Capture the cell that displays the provided text and extract its (X, Y) central coordinate. 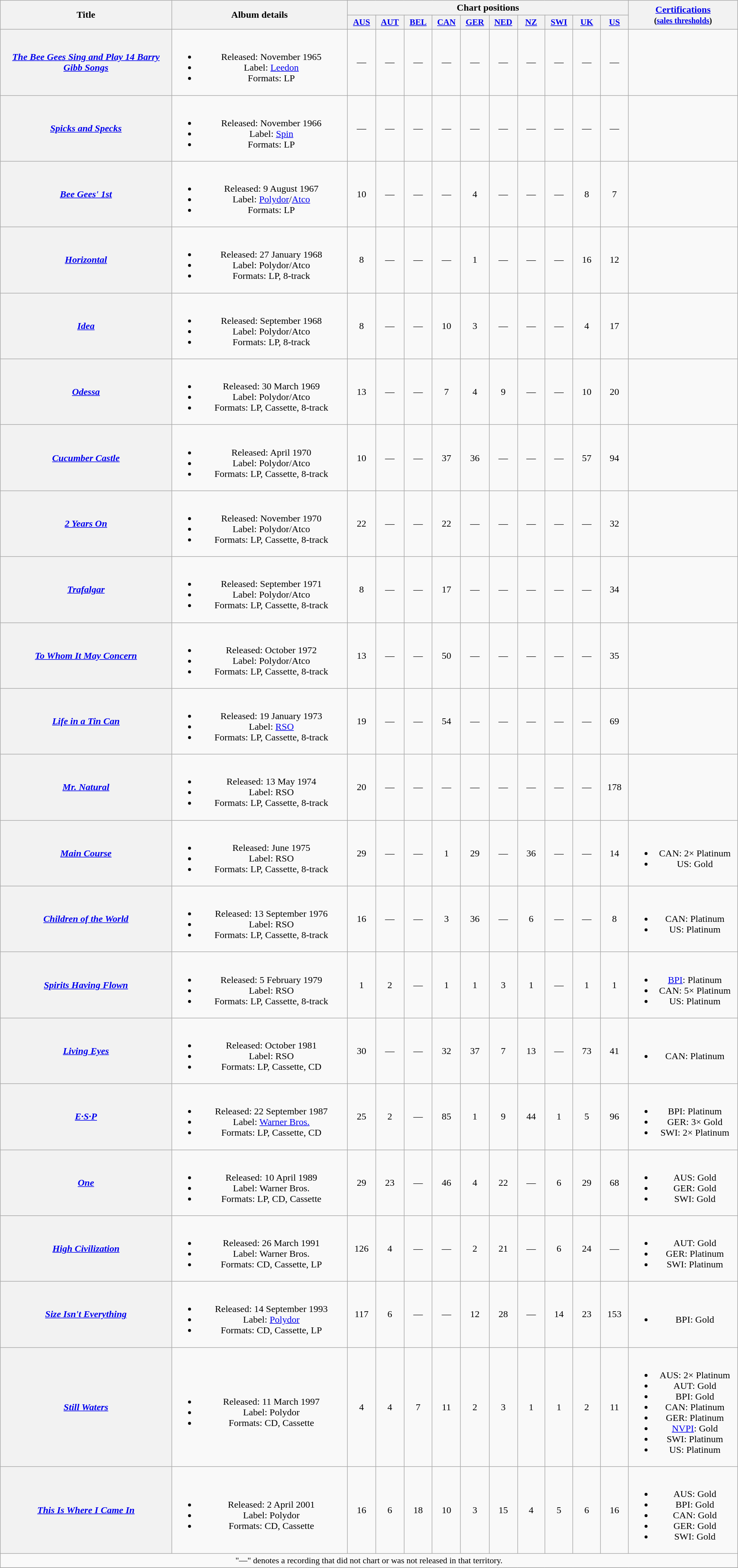
BPI: Gold (683, 1314)
AUS: GoldBPI: GoldCAN: GoldGER: GoldSWI: Gold (683, 1510)
Certifications(sales thresholds) (683, 15)
28 (503, 1314)
21 (503, 1249)
68 (614, 1183)
Spirits Having Flown (86, 985)
Released: 26 March 1991Label: Warner Bros.Formats: CD, Cassette, LP (259, 1249)
BEL (418, 22)
Released: November 1970Label: Polydor/AtcoFormats: LP, Cassette, 8-track (259, 524)
Size Isn't Everything (86, 1314)
Released: 11 March 1997Label: PolydorFormats: CD, Cassette (259, 1407)
44 (531, 1116)
One (86, 1183)
NED (503, 22)
Released: 10 April 1989Label: Warner Bros.Formats: LP, CD, Cassette (259, 1183)
CAN: Platinum (683, 1051)
NZ (531, 22)
73 (587, 1051)
Chart positions (488, 8)
46 (446, 1183)
CAN (446, 22)
Odessa (86, 392)
153 (614, 1314)
Released: 27 January 1968Label: Polydor/AtcoFormats: LP, 8-track (259, 260)
15 (503, 1510)
This Is Where I Came In (86, 1510)
178 (614, 787)
To Whom It May Concern (86, 656)
25 (362, 1116)
117 (362, 1314)
50 (446, 656)
The Bee Gees Sing and Play 14 Barry Gibb Songs (86, 62)
AUS: GoldGER: GoldSWI: Gold (683, 1183)
Released: November 1966Label: SpinFormats: LP (259, 129)
Released: 13 September 1976Label: RSOFormats: LP, Cassette, 8-track (259, 919)
24 (587, 1249)
94 (614, 458)
AUT (390, 22)
Cucumber Castle (86, 458)
Released: 30 March 1969Label: Polydor/AtcoFormats: LP, Cassette, 8-track (259, 392)
Children of the World (86, 919)
2 Years On (86, 524)
Released: April 1970Label: Polydor/AtcoFormats: LP, Cassette, 8-track (259, 458)
Released: November 1965Label: LeedonFormats: LP (259, 62)
Mr. Natural (86, 787)
Trafalgar (86, 589)
E·S·P (86, 1116)
Released: 2 April 2001Label: PolydorFormats: CD, Cassette (259, 1510)
57 (587, 458)
BPI: PlatinumCAN: 5× PlatinumUS: Platinum (683, 985)
34 (614, 589)
Released: 22 September 1987Label: Warner Bros.Formats: LP, Cassette, CD (259, 1116)
126 (362, 1249)
Released: 5 February 1979Label: RSOFormats: LP, Cassette, 8-track (259, 985)
Released: 14 September 1993Label: PolydorFormats: CD, Cassette, LP (259, 1314)
Released: September 1968Label: Polydor/AtcoFormats: LP, 8-track (259, 326)
85 (446, 1116)
18 (418, 1510)
41 (614, 1051)
Living Eyes (86, 1051)
54 (446, 721)
Title (86, 15)
Released: September 1971Label: Polydor/AtcoFormats: LP, Cassette, 8-track (259, 589)
Horizontal (86, 260)
"—" denotes a recording that did not chart or was not released in that territory. (369, 1561)
AUS: 2× PlatinumAUT: GoldBPI: GoldCAN: PlatinumGER: PlatinumNVPI: GoldSWI: PlatinumUS: Platinum (683, 1407)
US (614, 22)
AUS (362, 22)
Released: 19 January 1973Label: RSOFormats: LP, Cassette, 8-track (259, 721)
Spicks and Specks (86, 129)
Album details (259, 15)
35 (614, 656)
Life in a Tin Can (86, 721)
CAN: PlatinumUS: Platinum (683, 919)
Bee Gees' 1st (86, 194)
AUT: GoldGER: PlatinumSWI: Platinum (683, 1249)
CAN: 2× PlatinumUS: Gold (683, 853)
19 (362, 721)
Released: 9 August 1967Label: Polydor/AtcoFormats: LP (259, 194)
Released: October 1981Label: RSOFormats: LP, Cassette, CD (259, 1051)
30 (362, 1051)
Main Course (86, 853)
Idea (86, 326)
Still Waters (86, 1407)
UK (587, 22)
69 (614, 721)
96 (614, 1116)
Released: 13 May 1974Label: RSOFormats: LP, Cassette, 8-track (259, 787)
Released: June 1975Label: RSOFormats: LP, Cassette, 8-track (259, 853)
Released: October 1972Label: Polydor/AtcoFormats: LP, Cassette, 8-track (259, 656)
High Civilization (86, 1249)
GER (475, 22)
BPI: PlatinumGER: 3× GoldSWI: 2× Platinum (683, 1116)
SWI (559, 22)
